For the text-containing cell, return its midpoint in [x, y] coordinate format. 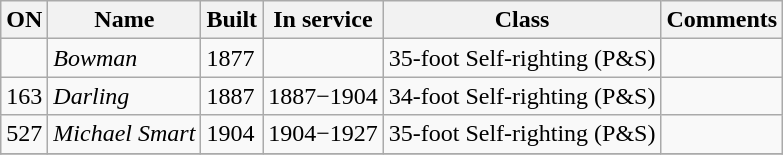
34-foot Self-righting (P&S) [522, 96]
Bowman [124, 58]
ON [24, 20]
1887 [232, 96]
527 [24, 134]
Built [232, 20]
1887−1904 [324, 96]
Name [124, 20]
1904−1927 [324, 134]
1877 [232, 58]
In service [324, 20]
Comments [722, 20]
1904 [232, 134]
Darling [124, 96]
Class [522, 20]
163 [24, 96]
Michael Smart [124, 134]
